Find where the given text appears and provide that cell's center as [x, y] coordinate. 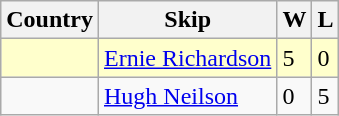
Skip [187, 20]
Hugh Neilson [187, 96]
Ernie Richardson [187, 58]
Country [50, 20]
W [294, 20]
L [326, 20]
